Search for the cell housing the specified text and yield its [X, Y] center coordinate. 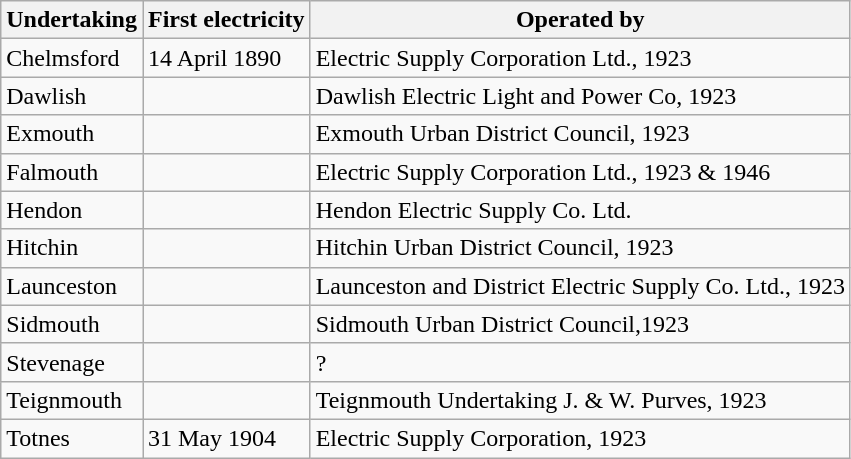
Launceston [72, 286]
Launceston and District Electric Supply Co. Ltd., 1923 [580, 286]
Teignmouth Undertaking J. & W. Purves, 1923 [580, 400]
Falmouth [72, 172]
Hendon Electric Supply Co. Ltd. [580, 210]
Stevenage [72, 362]
Electric Supply Corporation, 1923 [580, 438]
First electricity [226, 20]
? [580, 362]
Totnes [72, 438]
Electric Supply Corporation Ltd., 1923 [580, 58]
Electric Supply Corporation Ltd., 1923 & 1946 [580, 172]
Hitchin Urban District Council, 1923 [580, 248]
Sidmouth Urban District Council,1923 [580, 324]
Exmouth [72, 134]
Dawlish Electric Light and Power Co, 1923 [580, 96]
Chelmsford [72, 58]
Operated by [580, 20]
31 May 1904 [226, 438]
Exmouth Urban District Council, 1923 [580, 134]
Hendon [72, 210]
Dawlish [72, 96]
Teignmouth [72, 400]
Undertaking [72, 20]
Hitchin [72, 248]
Sidmouth [72, 324]
14 April 1890 [226, 58]
